Capture the cell that displays the provided text and extract its [X, Y] central coordinate. 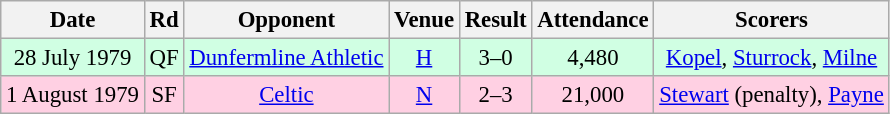
4,480 [593, 58]
Result [496, 20]
Stewart (penalty), Payne [772, 95]
21,000 [593, 95]
SF [164, 95]
Dunfermline Athletic [286, 58]
Kopel, Sturrock, Milne [772, 58]
Scorers [772, 20]
QF [164, 58]
Venue [424, 20]
Rd [164, 20]
N [424, 95]
2–3 [496, 95]
Opponent [286, 20]
H [424, 58]
Celtic [286, 95]
Date [73, 20]
28 July 1979 [73, 58]
1 August 1979 [73, 95]
3–0 [496, 58]
Attendance [593, 20]
